Output the [X, Y] coordinate of the center of the cell containing the given text.  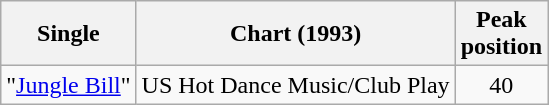
40 [501, 85]
Peakposition [501, 34]
Single [68, 34]
Chart (1993) [296, 34]
US Hot Dance Music/Club Play [296, 85]
"Jungle Bill" [68, 85]
